For the text-containing cell, return its midpoint in [x, y] coordinate format. 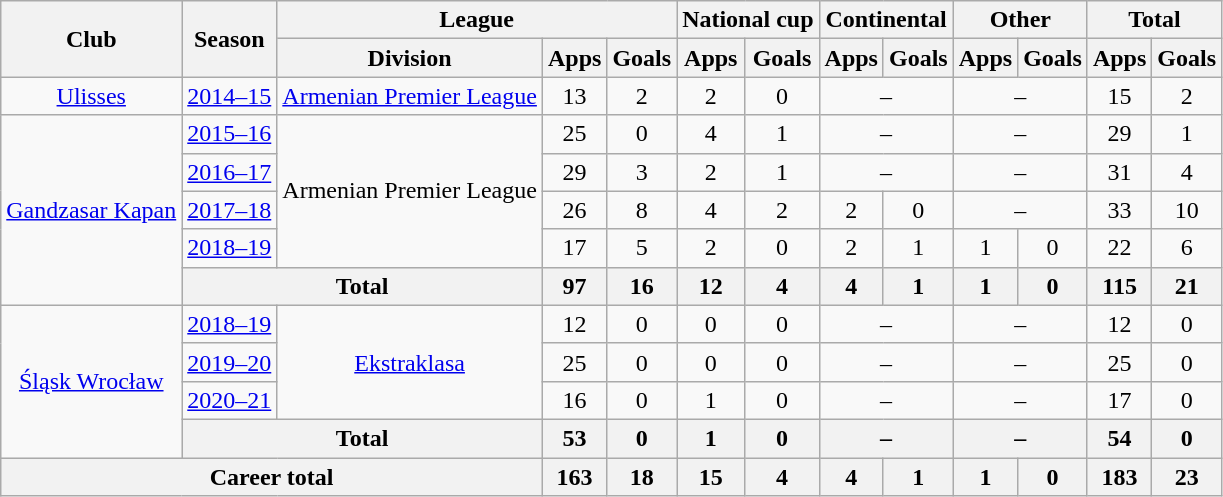
Continental [886, 20]
13 [574, 96]
183 [1119, 477]
Division [410, 58]
Season [230, 39]
3 [642, 172]
2020–21 [230, 400]
Śląsk Wrocław [92, 381]
22 [1119, 248]
2019–20 [230, 362]
2017–18 [230, 210]
Gandzasar Kapan [92, 210]
115 [1119, 286]
8 [642, 210]
Ekstraklasa [410, 362]
10 [1187, 210]
21 [1187, 286]
26 [574, 210]
Career total [272, 477]
31 [1119, 172]
5 [642, 248]
Other [1020, 20]
54 [1119, 438]
League [477, 20]
53 [574, 438]
33 [1119, 210]
6 [1187, 248]
Club [92, 39]
163 [574, 477]
2016–17 [230, 172]
Ulisses [92, 96]
18 [642, 477]
23 [1187, 477]
National cup [748, 20]
2014–15 [230, 96]
2015–16 [230, 134]
97 [574, 286]
